Identify which cell holds the provided text, then report its [x, y] central coordinate. 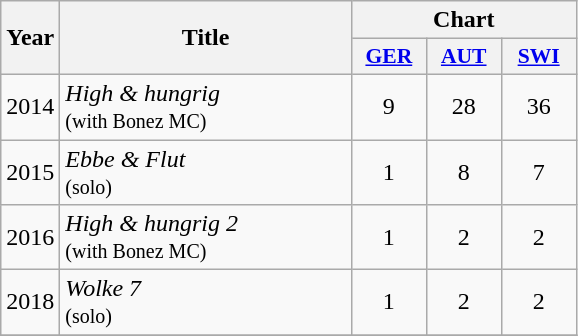
GER [388, 57]
High & hungrig(with Bonez MC) [206, 106]
2014 [30, 106]
7 [538, 172]
AUT [464, 57]
High & hungrig 2(with Bonez MC) [206, 238]
28 [464, 106]
Chart [464, 20]
Title [206, 38]
Ebbe & Flut(solo) [206, 172]
Wolke 7(solo) [206, 302]
9 [388, 106]
Year [30, 38]
SWI [538, 57]
2015 [30, 172]
2018 [30, 302]
36 [538, 106]
8 [464, 172]
2016 [30, 238]
